Detect which cell encompasses the target text, then output its [x, y] center coordinate. 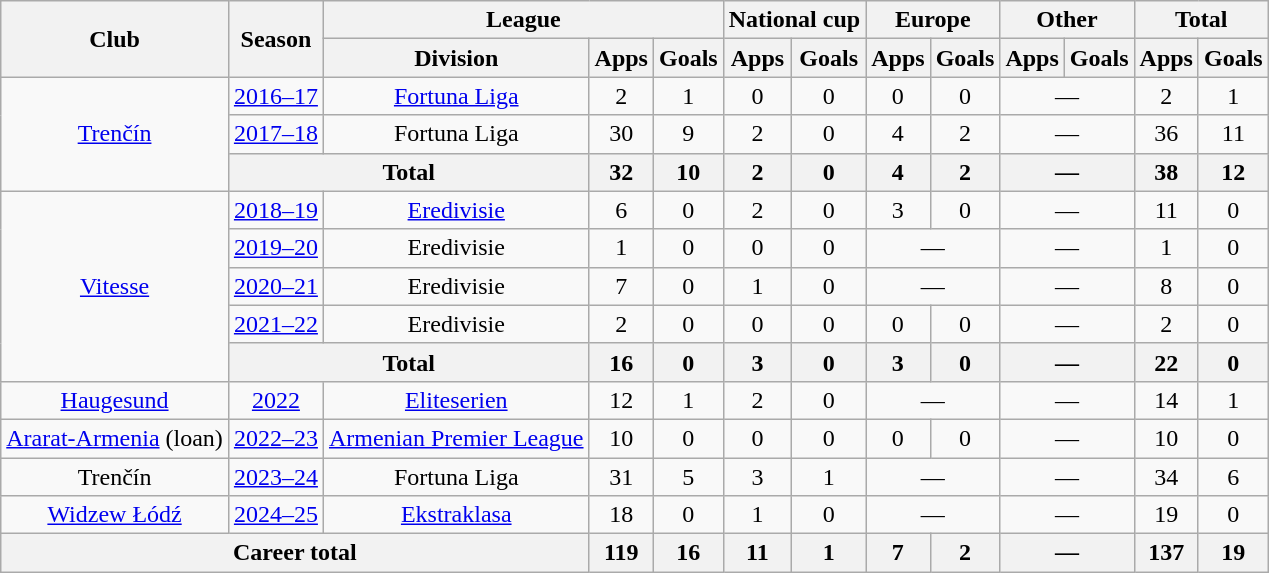
Club [115, 39]
9 [688, 134]
5 [688, 477]
32 [621, 172]
14 [1166, 400]
Ararat-Armenia (loan) [115, 438]
Career total [295, 553]
Europe [933, 20]
2023–24 [276, 477]
2024–25 [276, 515]
2021–22 [276, 324]
34 [1166, 477]
31 [621, 477]
2022–23 [276, 438]
Division [456, 58]
2020–21 [276, 286]
30 [621, 134]
2016–17 [276, 96]
Armenian Premier League [456, 438]
119 [621, 553]
Haugesund [115, 400]
137 [1166, 553]
38 [1166, 172]
18 [621, 515]
Vitesse [115, 286]
Widzew Łódź [115, 515]
36 [1166, 134]
2019–20 [276, 248]
22 [1166, 362]
Eliteserien [456, 400]
8 [1166, 286]
Season [276, 39]
2018–19 [276, 210]
National cup [794, 20]
Other [1067, 20]
2017–18 [276, 134]
League [523, 20]
2022 [276, 400]
Ekstraklasa [456, 515]
